Scan for the cell matching the given text and deliver its (X, Y) coordinate at center. 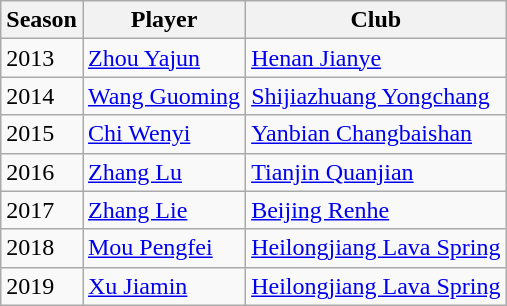
Season (42, 20)
Player (164, 20)
2019 (42, 286)
Wang Guoming (164, 96)
Mou Pengfei (164, 248)
2014 (42, 96)
Club (376, 20)
Yanbian Changbaishan (376, 134)
2016 (42, 172)
2018 (42, 248)
Beijing Renhe (376, 210)
Zhou Yajun (164, 58)
Zhang Lie (164, 210)
2015 (42, 134)
2017 (42, 210)
Henan Jianye (376, 58)
Shijiazhuang Yongchang (376, 96)
Chi Wenyi (164, 134)
Xu Jiamin (164, 286)
Zhang Lu (164, 172)
2013 (42, 58)
Tianjin Quanjian (376, 172)
